For the text-containing cell, return its midpoint in [X, Y] coordinate format. 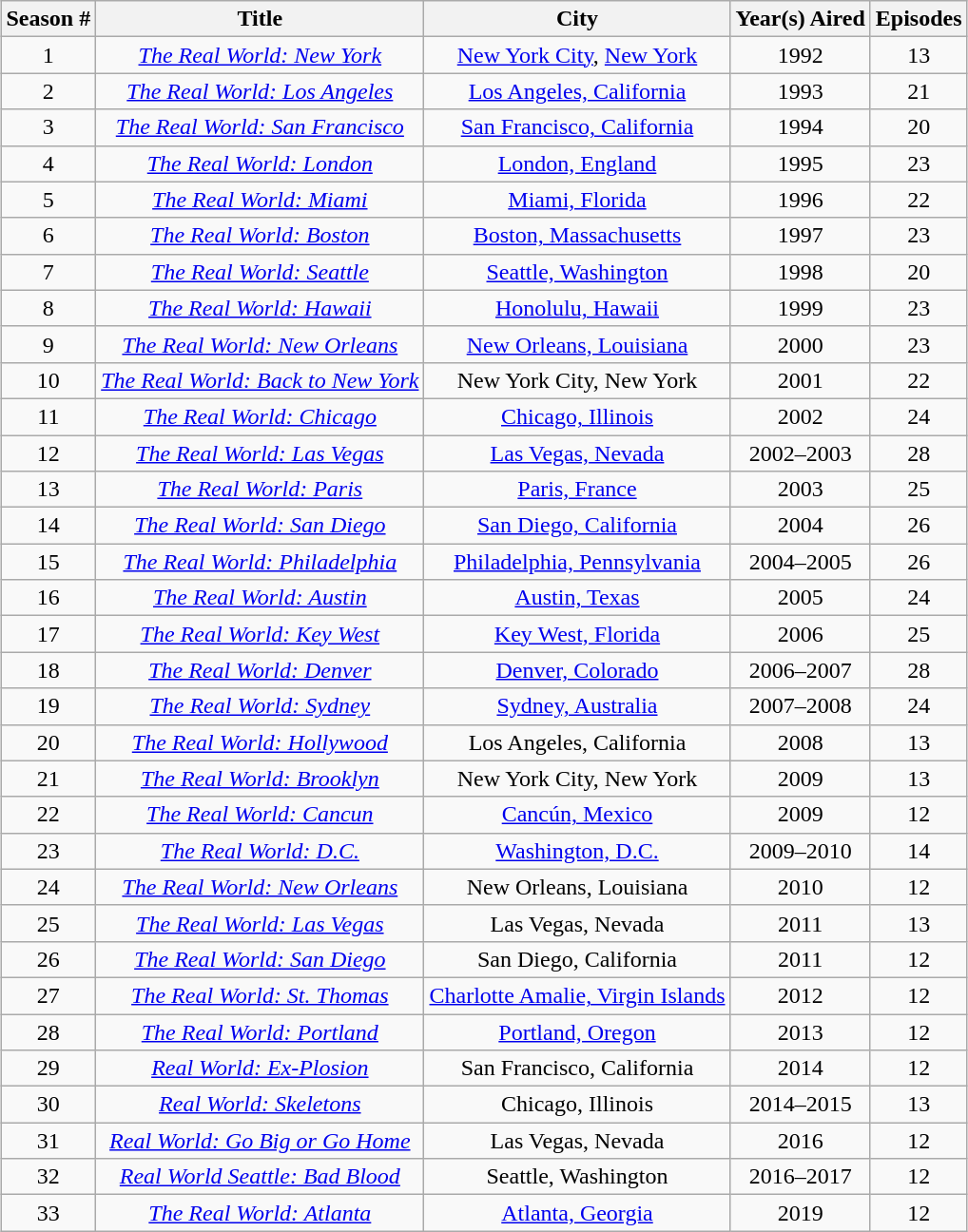
The Real World: Austin [261, 598]
11 [48, 416]
Paris, France [577, 490]
2005 [801, 598]
19 [48, 706]
3 [48, 127]
2004–2005 [801, 562]
2010 [801, 887]
Season # [48, 19]
8 [48, 308]
Real World: Ex-Plosion [261, 1068]
Sydney, Australia [577, 706]
2002 [801, 416]
The Real World: St. Thomas [261, 995]
32 [48, 1177]
The Real World: Portland [261, 1031]
The Real World: Cancun [261, 815]
2009–2010 [801, 851]
30 [48, 1105]
The Real World: Sydney [261, 706]
The Real World: Hawaii [261, 308]
The Real World: Atlanta [261, 1213]
The Real World: New York [261, 55]
17 [48, 634]
1997 [801, 236]
The Real World: Back to New York [261, 380]
The Real World: London [261, 164]
The Real World: D.C. [261, 851]
16 [48, 598]
Boston, Massachusetts [577, 236]
9 [48, 344]
Denver, Colorado [577, 670]
Key West, Florida [577, 634]
2006–2007 [801, 670]
The Real World: Los Angeles [261, 91]
The Real World: Denver [261, 670]
Honolulu, Hawaii [577, 308]
4 [48, 164]
Real World Seattle: Bad Blood [261, 1177]
2012 [801, 995]
2 [48, 91]
Real World: Go Big or Go Home [261, 1141]
5 [48, 200]
Cancún, Mexico [577, 815]
2002–2003 [801, 453]
2003 [801, 490]
Miami, Florida [577, 200]
The Real World: Chicago [261, 416]
2014–2015 [801, 1105]
London, England [577, 164]
2001 [801, 380]
2008 [801, 742]
The Real World: Paris [261, 490]
Portland, Oregon [577, 1031]
Title [261, 19]
The Real World: San Francisco [261, 127]
Year(s) Aired [801, 19]
The Real World: Key West [261, 634]
31 [48, 1141]
2019 [801, 1213]
2006 [801, 634]
1995 [801, 164]
18 [48, 670]
1999 [801, 308]
1992 [801, 55]
Atlanta, Georgia [577, 1213]
The Real World: Miami [261, 200]
The Real World: Boston [261, 236]
1998 [801, 272]
7 [48, 272]
The Real World: Philadelphia [261, 562]
Washington, D.C. [577, 851]
2007–2008 [801, 706]
Austin, Texas [577, 598]
1993 [801, 91]
2016 [801, 1141]
1994 [801, 127]
27 [48, 995]
15 [48, 562]
Real World: Skeletons [261, 1105]
Philadelphia, Pennsylvania [577, 562]
2013 [801, 1031]
2014 [801, 1068]
Episodes [919, 19]
City [577, 19]
6 [48, 236]
2000 [801, 344]
29 [48, 1068]
10 [48, 380]
1 [48, 55]
The Real World: Seattle [261, 272]
The Real World: Brooklyn [261, 779]
1996 [801, 200]
The Real World: Hollywood [261, 742]
2016–2017 [801, 1177]
Charlotte Amalie, Virgin Islands [577, 995]
33 [48, 1213]
2004 [801, 526]
